Identify which cell holds the provided text, then report its (x, y) central coordinate. 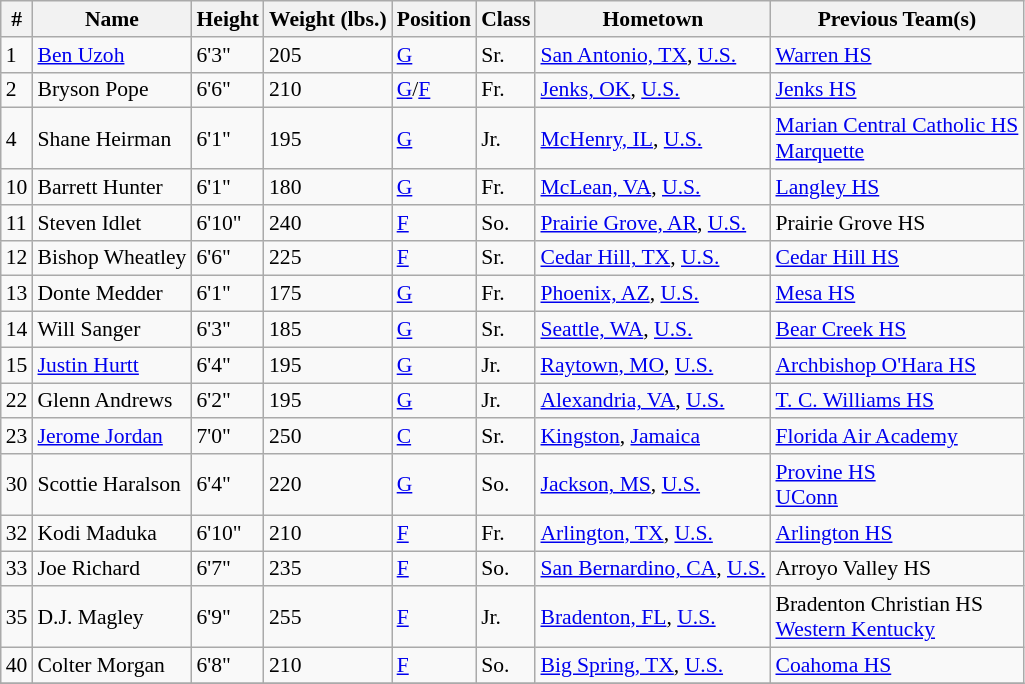
D.J. Magley (112, 618)
Bishop Wheatley (112, 258)
4 (17, 138)
235 (328, 569)
175 (328, 294)
6'2" (227, 401)
220 (328, 484)
1 (17, 55)
McLean, VA, U.S. (652, 187)
Arroyo Valley HS (896, 569)
Arlington HS (896, 533)
San Antonio, TX, U.S. (652, 55)
Bradenton, FL, U.S. (652, 618)
Will Sanger (112, 330)
Provine HSUConn (896, 484)
Joe Richard (112, 569)
Previous Team(s) (896, 19)
6'7" (227, 569)
Height (227, 19)
Big Spring, TX, U.S. (652, 666)
40 (17, 666)
Langley HS (896, 187)
Arlington, TX, U.S. (652, 533)
Prairie Grove, AR, U.S. (652, 223)
6'9" (227, 618)
Scottie Haralson (112, 484)
Prairie Grove HS (896, 223)
Warren HS (896, 55)
13 (17, 294)
2 (17, 90)
Marian Central Catholic HSMarquette (896, 138)
15 (17, 365)
Barrett Hunter (112, 187)
11 (17, 223)
Seattle, WA, U.S. (652, 330)
Jackson, MS, U.S. (652, 484)
32 (17, 533)
14 (17, 330)
Raytown, MO, U.S. (652, 365)
# (17, 19)
7'0" (227, 437)
Jenks HS (896, 90)
Bryson Pope (112, 90)
205 (328, 55)
Kodi Maduka (112, 533)
Justin Hurtt (112, 365)
255 (328, 618)
Jerome Jordan (112, 437)
225 (328, 258)
23 (17, 437)
Phoenix, AZ, U.S. (652, 294)
Hometown (652, 19)
Cedar Hill, TX, U.S. (652, 258)
Archbishop O'Hara HS (896, 365)
Glenn Andrews (112, 401)
C (434, 437)
Alexandria, VA, U.S. (652, 401)
Donte Medder (112, 294)
Colter Morgan (112, 666)
240 (328, 223)
35 (17, 618)
Bradenton Christian HSWestern Kentucky (896, 618)
T. C. Williams HS (896, 401)
22 (17, 401)
G/F (434, 90)
180 (328, 187)
250 (328, 437)
30 (17, 484)
Cedar Hill HS (896, 258)
Jenks, OK, U.S. (652, 90)
Class (506, 19)
Steven Idlet (112, 223)
33 (17, 569)
San Bernardino, CA, U.S. (652, 569)
Mesa HS (896, 294)
Shane Heirman (112, 138)
Kingston, Jamaica (652, 437)
Ben Uzoh (112, 55)
Position (434, 19)
185 (328, 330)
Florida Air Academy (896, 437)
Name (112, 19)
10 (17, 187)
6'8" (227, 666)
McHenry, IL, U.S. (652, 138)
Bear Creek HS (896, 330)
Coahoma HS (896, 666)
Weight (lbs.) (328, 19)
12 (17, 258)
